Find where the given text appears and provide that cell's center as [X, Y] coordinate. 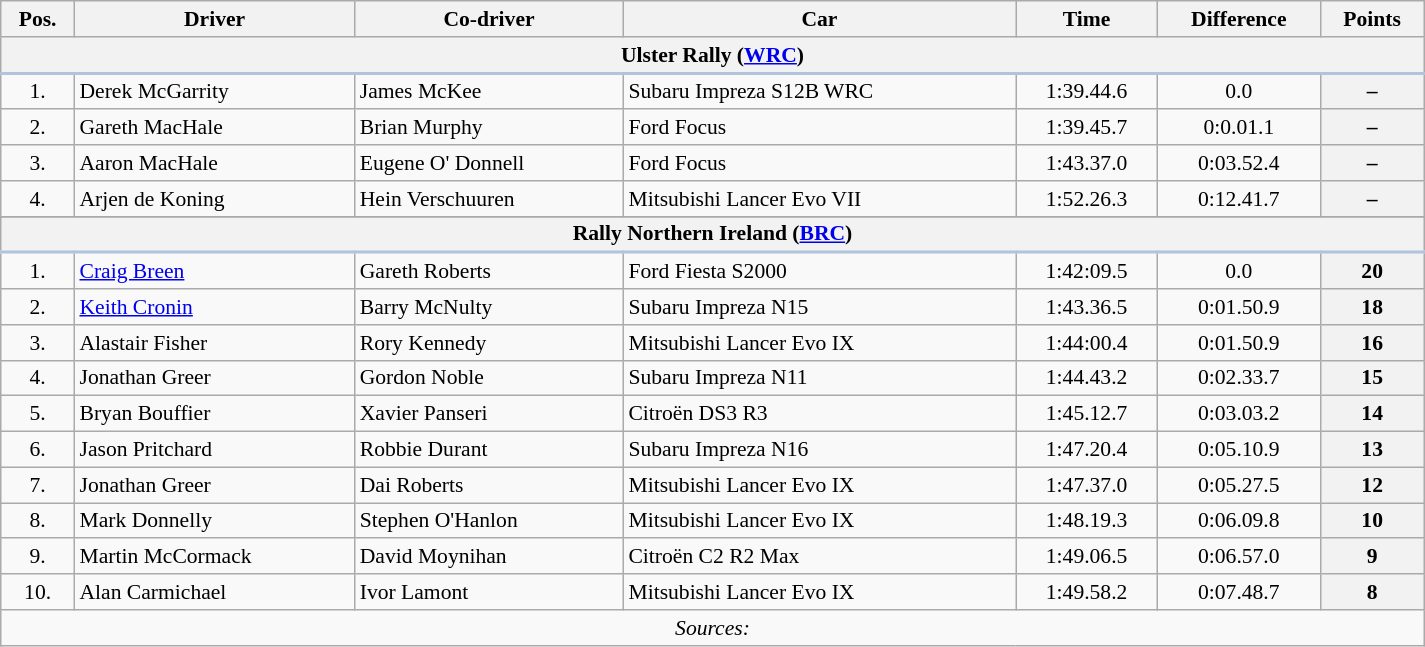
Arjen de Koning [214, 199]
14 [1372, 414]
Mitsubishi Lancer Evo VII [819, 199]
1:43.36.5 [1087, 307]
0:06.57.0 [1239, 557]
1:44.43.2 [1087, 378]
1:47.37.0 [1087, 485]
Robbie Durant [490, 450]
Jason Pritchard [214, 450]
0:0.01.1 [1239, 128]
5. [38, 414]
1:39.44.6 [1087, 91]
Subaru Impreza N15 [819, 307]
Aaron MacHale [214, 163]
Xavier Panseri [490, 414]
Stephen O'Hanlon [490, 521]
15 [1372, 378]
10 [1372, 521]
0:03.52.4 [1239, 163]
Gareth Roberts [490, 271]
1:49.06.5 [1087, 557]
Derek McGarrity [214, 91]
Alan Carmichael [214, 592]
Hein Verschuuren [490, 199]
Dai Roberts [490, 485]
Citroën DS3 R3 [819, 414]
Craig Breen [214, 271]
0:06.09.8 [1239, 521]
18 [1372, 307]
7. [38, 485]
1:44:00.4 [1087, 343]
Pos. [38, 19]
Mark Donnelly [214, 521]
Ford Fiesta S2000 [819, 271]
16 [1372, 343]
1:42:09.5 [1087, 271]
1:47.20.4 [1087, 450]
Alastair Fisher [214, 343]
Co-driver [490, 19]
Gordon Noble [490, 378]
9. [38, 557]
0:05.27.5 [1239, 485]
Subaru Impreza N11 [819, 378]
8 [1372, 592]
Driver [214, 19]
Subaru Impreza N16 [819, 450]
Points [1372, 19]
0:12.41.7 [1239, 199]
Bryan Bouffier [214, 414]
James McKee [490, 91]
0:03.03.2 [1239, 414]
Sources: [713, 628]
Gareth MacHale [214, 128]
David Moynihan [490, 557]
Subaru Impreza S12B WRC [819, 91]
1:45.12.7 [1087, 414]
9 [1372, 557]
Car [819, 19]
0:05.10.9 [1239, 450]
Keith Cronin [214, 307]
Ulster Rally (WRC) [713, 55]
13 [1372, 450]
Time [1087, 19]
Barry McNulty [490, 307]
1:43.37.0 [1087, 163]
8. [38, 521]
Rory Kennedy [490, 343]
10. [38, 592]
Rally Northern Ireland (BRC) [713, 234]
12 [1372, 485]
Difference [1239, 19]
1:39.45.7 [1087, 128]
Citroën C2 R2 Max [819, 557]
Ivor Lamont [490, 592]
0:02.33.7 [1239, 378]
1:48.19.3 [1087, 521]
Martin McCormack [214, 557]
6. [38, 450]
0:07.48.7 [1239, 592]
Eugene O' Donnell [490, 163]
1:49.58.2 [1087, 592]
1:52.26.3 [1087, 199]
Brian Murphy [490, 128]
20 [1372, 271]
